Search for the cell housing the specified text and yield its (x, y) center coordinate. 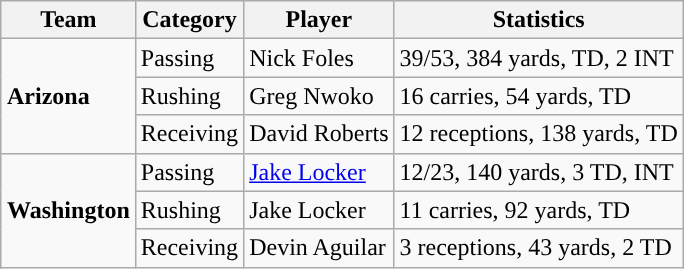
Washington (68, 210)
11 carries, 92 yards, TD (538, 210)
Player (319, 20)
Devin Aguilar (319, 248)
David Roberts (319, 134)
Team (68, 20)
Greg Nwoko (319, 96)
12/23, 140 yards, 3 TD, INT (538, 172)
Statistics (538, 20)
16 carries, 54 yards, TD (538, 96)
Nick Foles (319, 58)
Category (189, 20)
Arizona (68, 96)
39/53, 384 yards, TD, 2 INT (538, 58)
3 receptions, 43 yards, 2 TD (538, 248)
12 receptions, 138 yards, TD (538, 134)
